Output the [X, Y] coordinate of the center of the cell containing the given text.  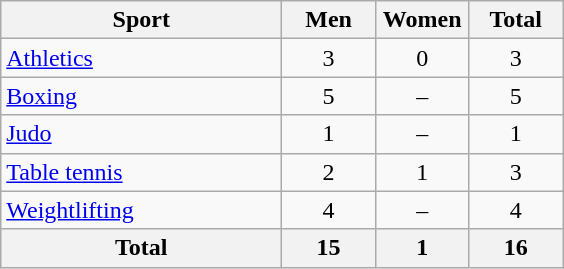
Men [329, 20]
0 [422, 58]
15 [329, 248]
16 [516, 248]
Athletics [142, 58]
Sport [142, 20]
Judo [142, 134]
2 [329, 172]
Boxing [142, 96]
Weightlifting [142, 210]
Table tennis [142, 172]
Women [422, 20]
